Return the [X, Y] coordinate for the center point of the cell that contains the specified text.  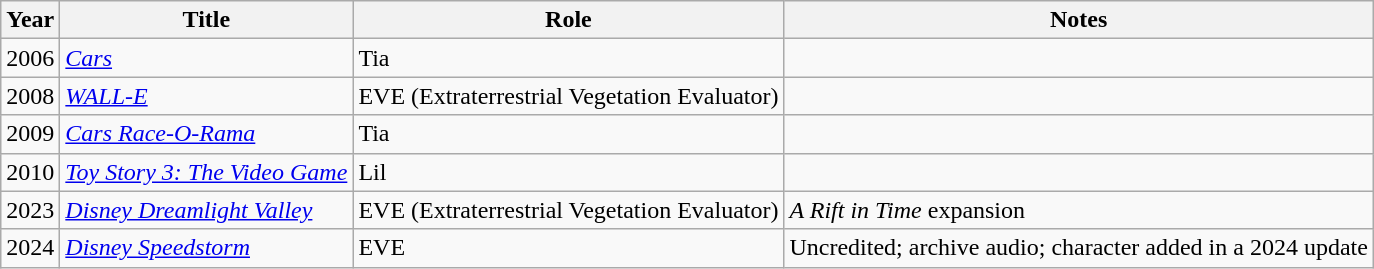
Disney Dreamlight Valley [206, 210]
EVE [568, 248]
2008 [30, 96]
2010 [30, 172]
Title [206, 20]
2024 [30, 248]
2009 [30, 134]
WALL-E [206, 96]
Toy Story 3: The Video Game [206, 172]
A Rift in Time expansion [1078, 210]
Cars [206, 58]
Uncredited; archive audio; character added in a 2024 update [1078, 248]
Disney Speedstorm [206, 248]
2023 [30, 210]
Notes [1078, 20]
Year [30, 20]
Role [568, 20]
2006 [30, 58]
Lil [568, 172]
Cars Race-O-Rama [206, 134]
